Return the [x, y] coordinate for the center point of the cell that contains the specified text.  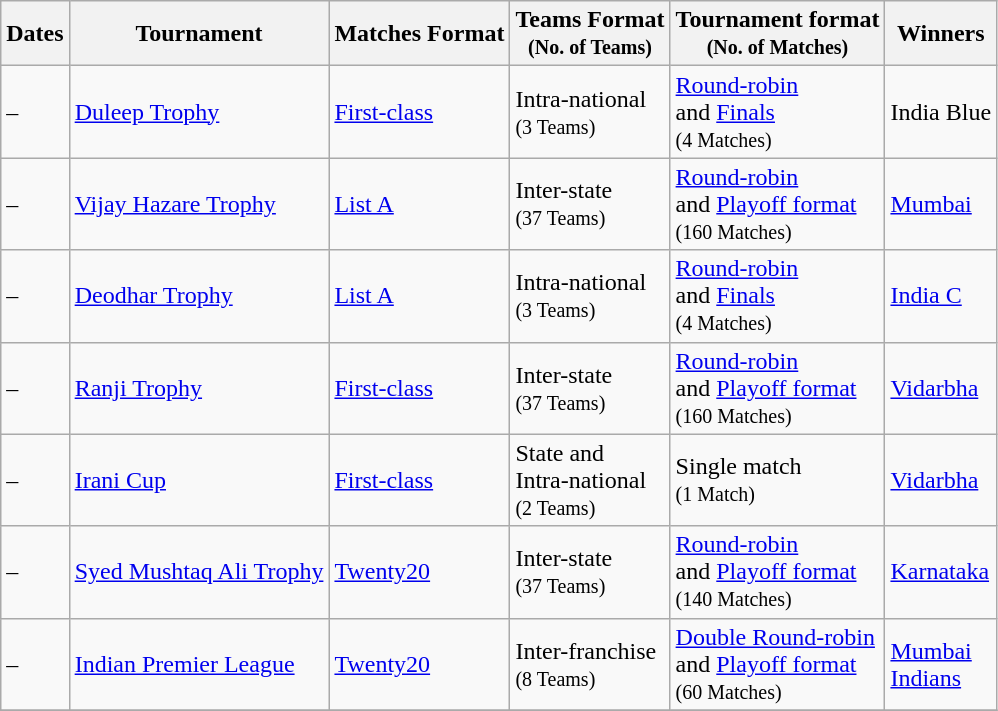
Round-robin and Playoff format(140 Matches) [778, 572]
Matches Format [420, 34]
Duleep Trophy [199, 112]
Inter-franchise(8 Teams) [590, 664]
Mumbai [941, 204]
Irani Cup [199, 480]
Tournament [199, 34]
India C [941, 296]
Deodhar Trophy [199, 296]
Teams Format (No. of Teams) [590, 34]
Winners [941, 34]
India Blue [941, 112]
State and Intra-national(2 Teams) [590, 480]
Vijay Hazare Trophy [199, 204]
Double Round-robin and Playoff format(60 Matches) [778, 664]
Syed Mushtaq Ali Trophy [199, 572]
Dates [35, 34]
Karnataka [941, 572]
MumbaiIndians [941, 664]
Indian Premier League [199, 664]
Ranji Trophy [199, 388]
Tournament format (No. of Matches) [778, 34]
Single match(1 Match) [778, 480]
